Return the (X, Y) coordinate for the center point of the cell that contains the specified text.  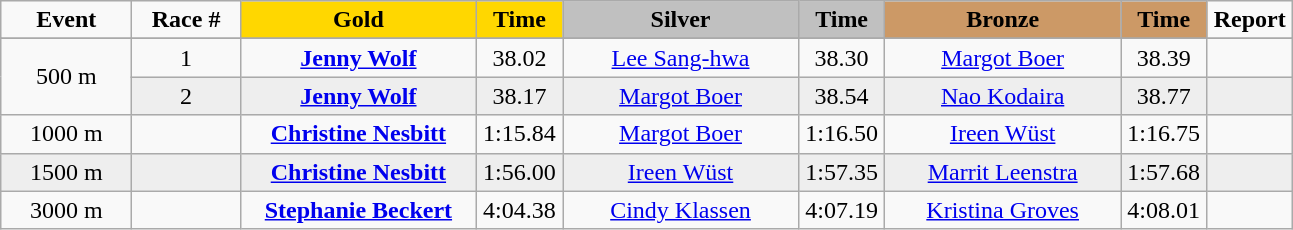
Stephanie Beckert (358, 210)
38.02 (519, 58)
Report (1250, 20)
1:57.68 (1164, 172)
Lee Sang-hwa (680, 58)
4:07.19 (842, 210)
500 m (66, 77)
2 (186, 96)
Event (66, 20)
Silver (680, 20)
Bronze (1003, 20)
38.39 (1164, 58)
1500 m (66, 172)
Kristina Groves (1003, 210)
Gold (358, 20)
38.77 (1164, 96)
1000 m (66, 134)
1 (186, 58)
Race # (186, 20)
Nao Kodaira (1003, 96)
3000 m (66, 210)
1:16.50 (842, 134)
Marrit Leenstra (1003, 172)
38.54 (842, 96)
38.17 (519, 96)
1:56.00 (519, 172)
1:57.35 (842, 172)
Cindy Klassen (680, 210)
1:15.84 (519, 134)
4:08.01 (1164, 210)
1:16.75 (1164, 134)
4:04.38 (519, 210)
38.30 (842, 58)
